Identify which cell holds the provided text, then report its [X, Y] central coordinate. 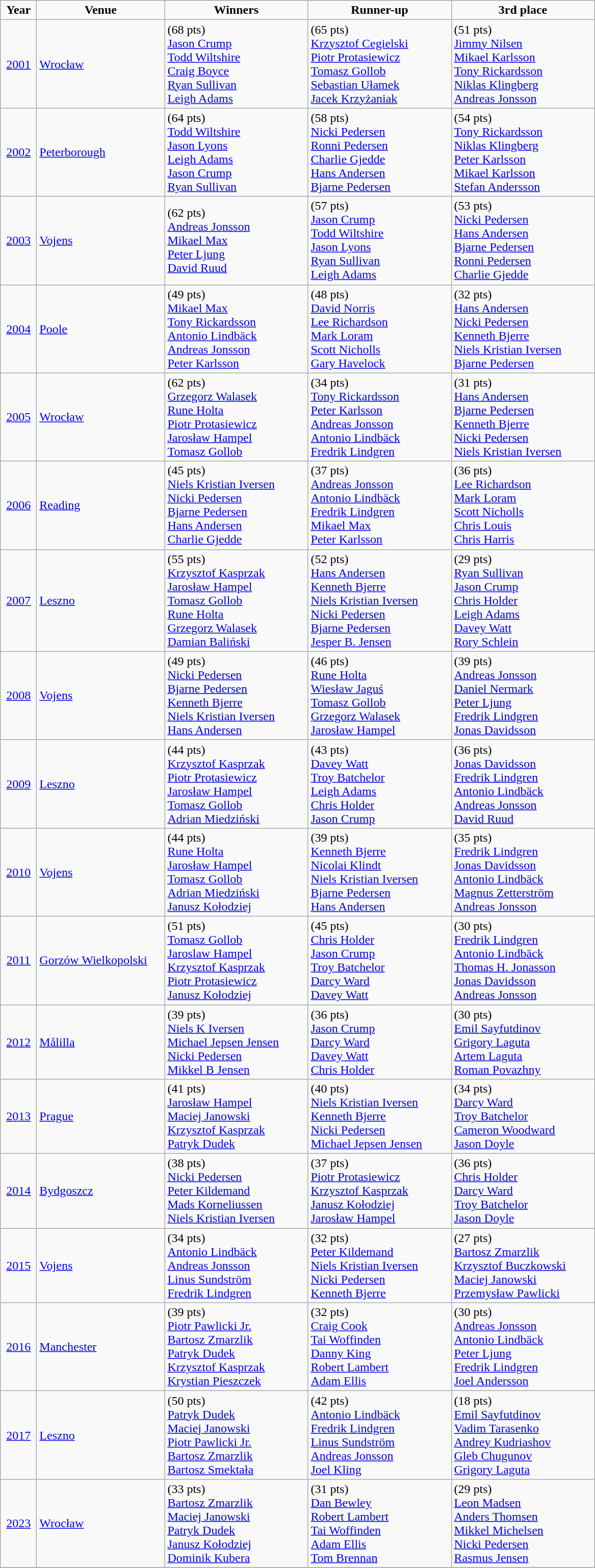
Gorzów Wielkopolski [101, 960]
(27 pts)Bartosz ZmarzlikKrzysztof BuczkowskiMaciej JanowskiPrzemysław Pawlicki [523, 1266]
2007 [18, 600]
(39 pts)Andreas JonssonDaniel NermarkPeter LjungFredrik LindgrenJonas Davidsson [523, 696]
(39 pts)Niels K IversenMichael Jepsen JensenNicki PedersenMikkel B Jensen [237, 1042]
Peterborough [101, 152]
(48 pts)David NorrisLee RichardsonMark LoramScott NichollsGary Havelock [379, 328]
(44 pts)Krzysztof KasprzakPiotr ProtasiewiczJarosław HampelTomasz GollobAdrian Miedziński [237, 783]
(39 pts)Piotr Pawlicki Jr.Bartosz ZmarzlikPatryk DudekKrzysztof KasprzakKrystian Pieszczek [237, 1347]
Winners [237, 10]
2011 [18, 960]
(46 pts)Rune HoltaWiesław JaguśTomasz GollobGrzegorz WalasekJarosław Hampel [379, 696]
Venue [101, 10]
(54 pts)Tony RickardssonNiklas KlingbergPeter KarlssonMikael KarlssonStefan Andersson [523, 152]
(34 pts)Darcy WardTroy BatchelorCameron WoodwardJason Doyle [523, 1117]
2013 [18, 1117]
(32 pts)Hans AndersenNicki PedersenKenneth BjerreNiels Kristian IversenBjarne Pedersen [523, 328]
(62 pts)Grzegorz WalasekRune HoltaPiotr ProtasiewiczJarosław HampelTomasz Gollob [237, 417]
(31 pts)Dan BewleyRobert LambertTai WoffindenAdam EllisTom Brennan [379, 1523]
Bydgoszcz [101, 1191]
2015 [18, 1266]
2023 [18, 1523]
2009 [18, 783]
Manchester [101, 1347]
2001 [18, 64]
(53 pts)Nicki PedersenHans AndersenBjarne PedersenRonni PedersenCharlie Gjedde [523, 241]
(29 pts)Ryan SullivanJason CrumpChris HolderLeigh AdamsDavey WattRory Schlein [523, 600]
(32 pts)Peter KildemandNiels Kristian IversenNicki PedersenKenneth Bjerre [379, 1266]
(36 pts)Jason CrumpDarcy WardDavey WattChris Holder [379, 1042]
(64 pts)Todd WiltshireJason LyonsLeigh AdamsJason CrumpRyan Sullivan [237, 152]
(32 pts)Craig CookTai WoffindenDanny KingRobert LambertAdam Ellis [379, 1347]
(41 pts)Jarosław HampelMaciej JanowskiKrzysztof KasprzakPatryk Dudek [237, 1117]
(35 pts)Fredrik LindgrenJonas DavidssonAntonio LindbäckMagnus ZetterströmAndreas Jonsson [523, 872]
2002 [18, 152]
(62 pts)Andreas JonssonMikael MaxPeter LjungDavid Ruud [237, 241]
2006 [18, 505]
(58 pts)Nicki PedersenRonni PedersenCharlie GjeddeHans AndersenBjarne Pedersen [379, 152]
2004 [18, 328]
(30 pts)Emil SayfutdinovGrigory LagutaArtem LagutaRoman Povazhny [523, 1042]
(42 pts)Antonio LindbäckFredrik LindgrenLinus SundströmAndreas JonssonJoel Kling [379, 1435]
(36 pts)Chris HolderDarcy WardTroy BatchelorJason Doyle [523, 1191]
Reading [101, 505]
2005 [18, 417]
Poole [101, 328]
3rd place [523, 10]
(30 pts)Fredrik LindgrenAntonio LindbäckThomas H. JonassonJonas DavidssonAndreas Jonsson [523, 960]
(34 pts)Antonio LindbäckAndreas JonssonLinus SundströmFredrik Lindgren [237, 1266]
Prague [101, 1117]
(39 pts)Kenneth BjerreNicolai KlindtNiels Kristian IversenBjarne PedersenHans Andersen [379, 872]
(33 pts)Bartosz ZmarzlikMaciej JanowskiPatryk DudekJanusz KołodziejDominik Kubera [237, 1523]
Runner-up [379, 10]
(50 pts)Patryk DudekMaciej JanowskiPiotr Pawlicki Jr.Bartosz ZmarzlikBartosz Smektała [237, 1435]
(51 pts)Tomasz GollobJaroslaw HampelKrzysztof KasprzakPiotr ProtasiewiczJanusz Kołodziej [237, 960]
(37 pts)Piotr ProtasiewiczKrzysztof KasprzakJanusz KołodziejJarosław Hampel [379, 1191]
(43 pts)Davey WattTroy BatchelorLeigh AdamsChris HolderJason Crump [379, 783]
2014 [18, 1191]
(55 pts)Krzysztof KasprzakJarosław HampelTomasz GollobRune HoltaGrzegorz WalasekDamian Baliński [237, 600]
(51 pts)Jimmy NilsenMikael KarlssonTony RickardssonNiklas KlingbergAndreas Jonsson [523, 64]
(38 pts)Nicki PedersenPeter KildemandMads KorneliussenNiels Kristian Iversen [237, 1191]
(29 pts)Leon MadsenAnders ThomsenMikkel MichelsenNicki PedersenRasmus Jensen [523, 1523]
(49 pts)Mikael MaxTony RickardssonAntonio LindbäckAndreas JonssonPeter Karlsson [237, 328]
(36 pts)Jonas DavidssonFredrik LindgrenAntonio LindbäckAndreas JonssonDavid Ruud [523, 783]
(34 pts)Tony RickardssonPeter KarlssonAndreas JonssonAntonio LindbäckFredrik Lindgren [379, 417]
2016 [18, 1347]
(57 pts)Jason CrumpTodd WiltshireJason LyonsRyan SullivanLeigh Adams [379, 241]
(37 pts)Andreas JonssonAntonio LindbäckFredrik LindgrenMikael MaxPeter Karlsson [379, 505]
2008 [18, 696]
Målilla [101, 1042]
(45 pts)Chris HolderJason CrumpTroy BatchelorDarcy WardDavey Watt [379, 960]
(40 pts)Niels Kristian IversenKenneth BjerreNicki PedersenMichael Jepsen Jensen [379, 1117]
(31 pts)Hans AndersenBjarne PedersenKenneth BjerreNicki PedersenNiels Kristian Iversen [523, 417]
(30 pts)Andreas JonssonAntonio LindbäckPeter LjungFredrik LindgrenJoel Andersson [523, 1347]
(18 pts)Emil SayfutdinovVadim TarasenkoAndrey KudriashovGleb ChugunovGrigory Laguta [523, 1435]
Year [18, 10]
2003 [18, 241]
2012 [18, 1042]
(45 pts)Niels Kristian IversenNicki PedersenBjarne PedersenHans AndersenCharlie Gjedde [237, 505]
(44 pts)Rune HoltaJarosław HampelTomasz GollobAdrian MiedzińskiJanusz Kołodziej [237, 872]
(52 pts)Hans AndersenKenneth BjerreNiels Kristian IversenNicki PedersenBjarne PedersenJesper B. Jensen [379, 600]
(65 pts)Krzysztof CegielskiPiotr ProtasiewiczTomasz GollobSebastian UłamekJacek Krzyżaniak [379, 64]
2017 [18, 1435]
(36 pts)Lee RichardsonMark LoramScott NichollsChris LouisChris Harris [523, 505]
2010 [18, 872]
(49 pts)Nicki PedersenBjarne PedersenKenneth BjerreNiels Kristian IversenHans Andersen [237, 696]
(68 pts)Jason CrumpTodd WiltshireCraig BoyceRyan SullivanLeigh Adams [237, 64]
